Output the (X, Y) coordinate of the center of the cell containing the given text.  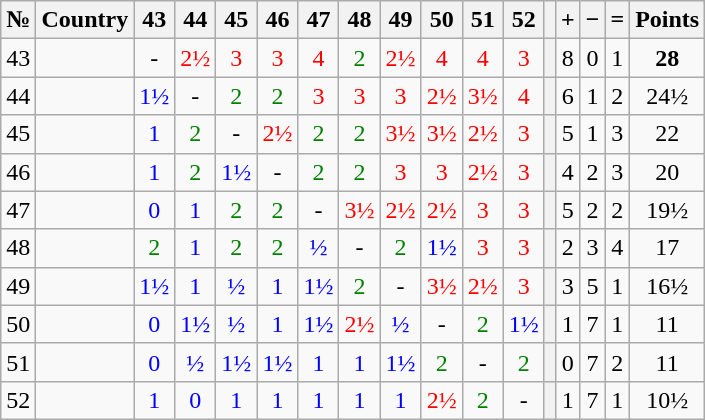
= (618, 20)
6 (568, 96)
− (592, 20)
Country (85, 20)
10½ (668, 400)
24½ (668, 96)
28 (668, 58)
№ (18, 20)
Points (668, 20)
16½ (668, 286)
19½ (668, 210)
17 (668, 248)
22 (668, 134)
8 (568, 58)
20 (668, 172)
+ (568, 20)
